Scan for the cell matching the given text and deliver its [x, y] coordinate at center. 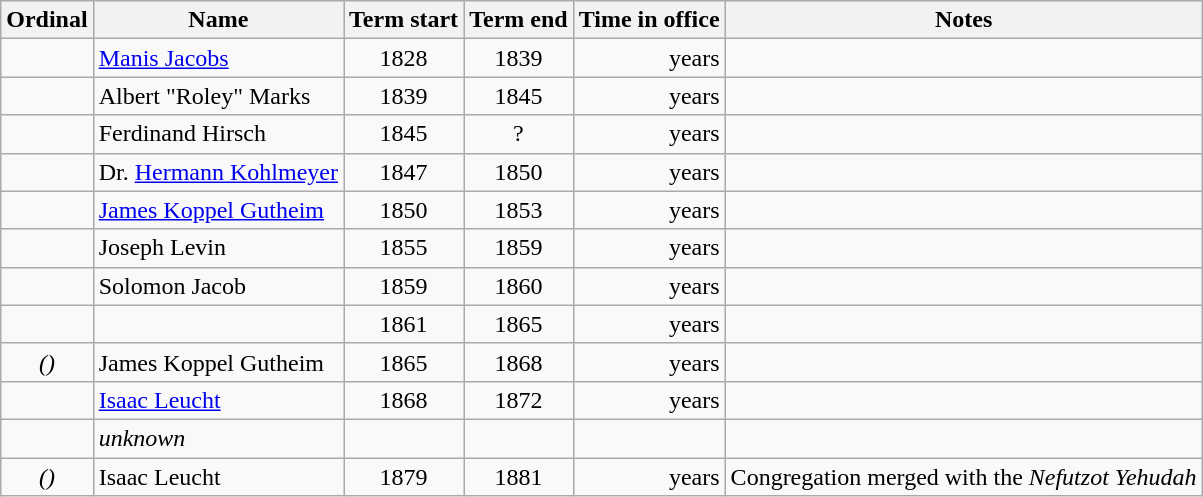
1861 [404, 324]
1860 [519, 286]
Joseph Levin [218, 248]
Albert "Roley" Marks [218, 96]
Ferdinand Hirsch [218, 134]
Solomon Jacob [218, 286]
Congregation merged with the Nefutzot Yehudah [964, 477]
1853 [519, 210]
1879 [404, 477]
1828 [404, 58]
unknown [218, 438]
1855 [404, 248]
? [519, 134]
Time in office [649, 20]
Name [218, 20]
1872 [519, 400]
Term start [404, 20]
Manis Jacobs [218, 58]
Dr. Hermann Kohlmeyer [218, 172]
1881 [519, 477]
Notes [964, 20]
Term end [519, 20]
Ordinal [47, 20]
1847 [404, 172]
